Search for the cell housing the specified text and yield its [x, y] center coordinate. 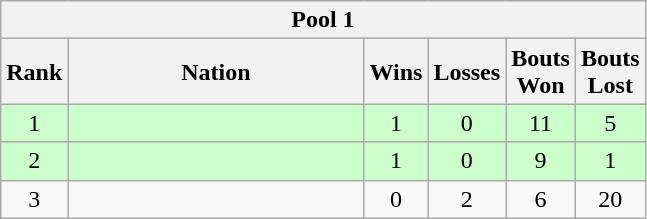
Nation [216, 72]
Wins [396, 72]
Bouts Won [541, 72]
3 [34, 199]
6 [541, 199]
Rank [34, 72]
9 [541, 161]
Pool 1 [323, 20]
11 [541, 123]
5 [610, 123]
Losses [467, 72]
20 [610, 199]
Bouts Lost [610, 72]
